Identify which cell holds the provided text, then report its (x, y) central coordinate. 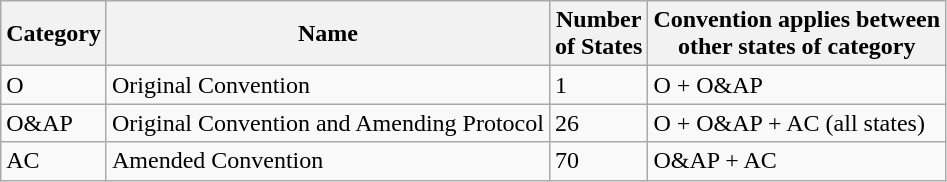
Category (54, 34)
O + O&AP + AC (all states) (797, 123)
26 (598, 123)
AC (54, 161)
Number of States (598, 34)
Convention applies betweenother states of category (797, 34)
O&AP + AC (797, 161)
70 (598, 161)
1 (598, 85)
O + O&AP (797, 85)
Name (328, 34)
Original Convention (328, 85)
Amended Convention (328, 161)
O (54, 85)
Original Convention and Amending Protocol (328, 123)
O&AP (54, 123)
